Determine the [X, Y] coordinate at the center of the cell enclosing the given text.  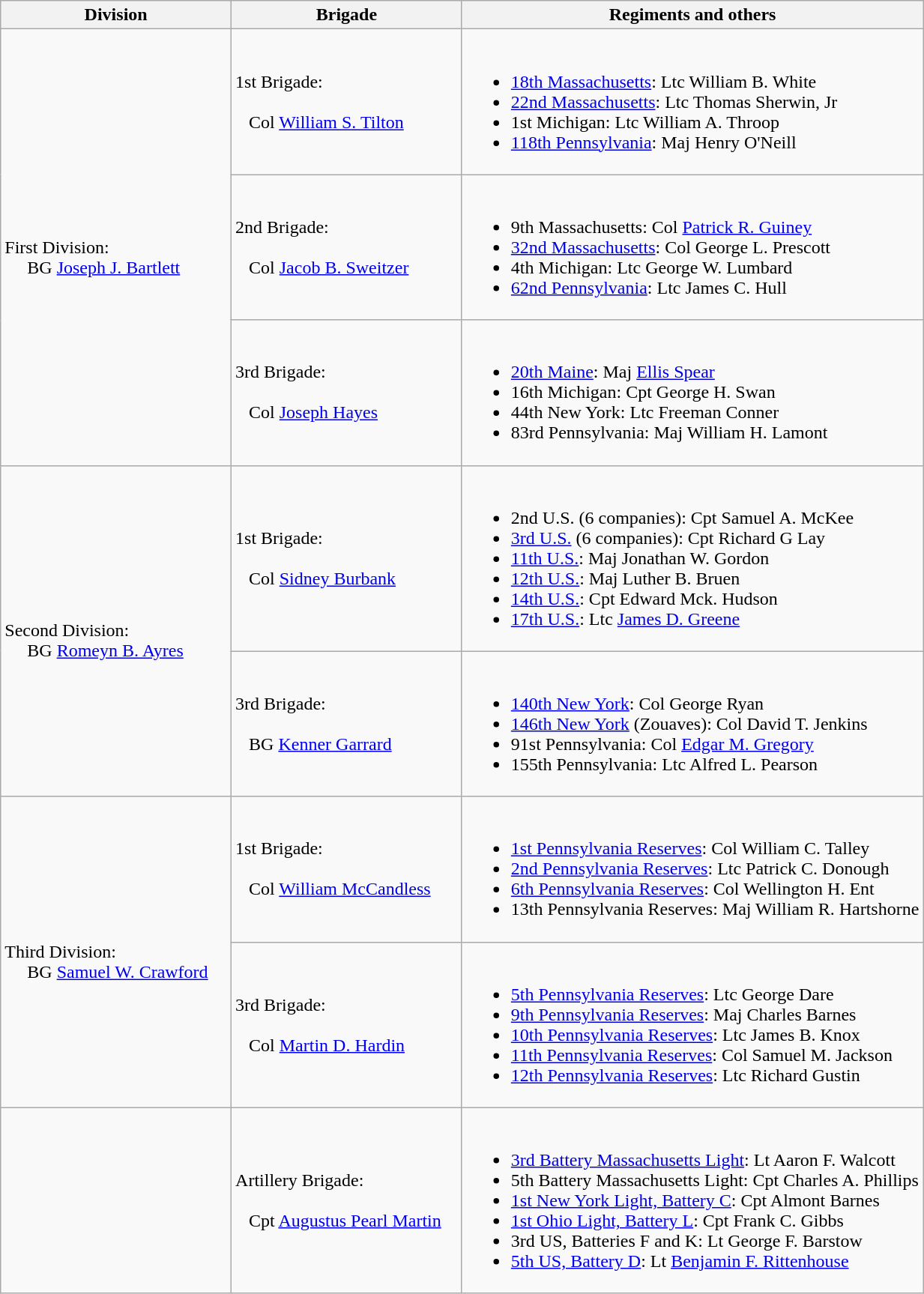
20th Maine: Maj Ellis Spear16th Michigan: Cpt George H. Swan44th New York: Ltc Freeman Conner83rd Pennsylvania: Maj William H. Lamont [692, 393]
1st Brigade: Col Sidney Burbank [347, 558]
2nd Brigade: Col Jacob B. Sweitzer [347, 247]
Regiments and others [692, 15]
1st Brigade: Col William S. Tilton [347, 102]
3rd Brigade: Col Martin D. Hardin [347, 1025]
Brigade [347, 15]
Third Division: BG Samuel W. Crawford [116, 952]
First Division: BG Joseph J. Bartlett [116, 247]
1st Brigade: Col William McCandless [347, 869]
Second Division: BG Romeyn B. Ayres [116, 631]
3rd Brigade: Col Joseph Hayes [347, 393]
3rd Brigade: BG Kenner Garrard [347, 724]
Division [116, 15]
Artillery Brigade: Cpt Augustus Pearl Martin [347, 1200]
